Determine the [X, Y] coordinate at the center of the cell enclosing the given text.  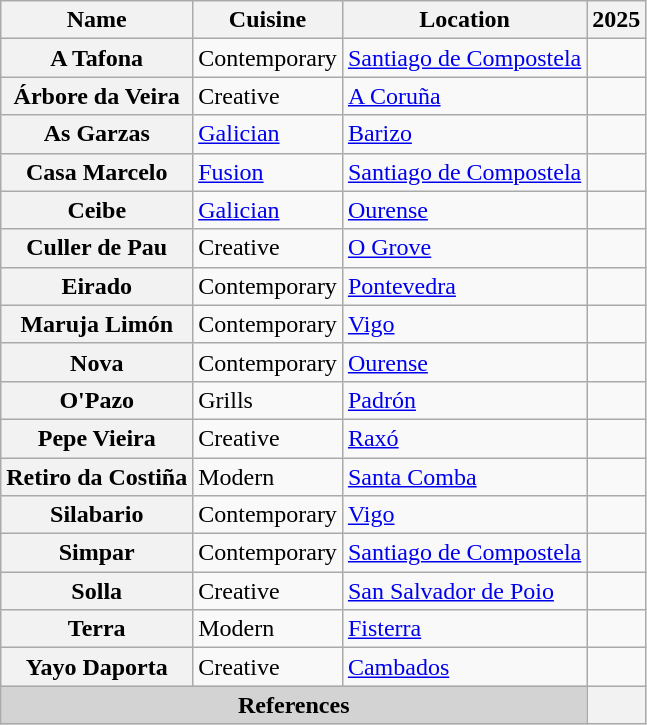
Raxó [464, 438]
San Salvador de Poio [464, 591]
Eirado [97, 286]
Retiro da Costiña [97, 477]
O'Pazo [97, 400]
Barizo [464, 134]
Fusion [268, 172]
Santa Comba [464, 477]
Cambados [464, 667]
References [294, 705]
2025 [616, 20]
A Tafona [97, 58]
Name [97, 20]
Location [464, 20]
Simpar [97, 553]
A Coruña [464, 96]
Culler de Pau [97, 248]
Grills [268, 400]
As Garzas [97, 134]
Maruja Limón [97, 324]
Nova [97, 362]
Padrón [464, 400]
Cuisine [268, 20]
Casa Marcelo [97, 172]
Yayo Daporta [97, 667]
Fisterra [464, 629]
O Grove [464, 248]
Árbore da Veira [97, 96]
Solla [97, 591]
Pepe Vieira [97, 438]
Pontevedra [464, 286]
Ceibe [97, 210]
Silabario [97, 515]
Terra [97, 629]
